Output the (x, y) coordinate of the center of the cell containing the given text.  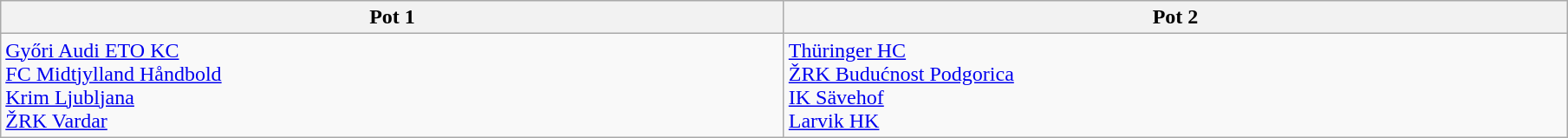
Pot 1 (393, 17)
Thüringer HC ŽRK Budućnost Podgorica IK Sävehof Larvik HK (1175, 85)
Győri Audi ETO KC FC Midtjylland Håndbold Krim Ljubljana ŽRK Vardar (393, 85)
Pot 2 (1175, 17)
